Extract the (x, y) coordinate from the center of the cell holding the provided text.  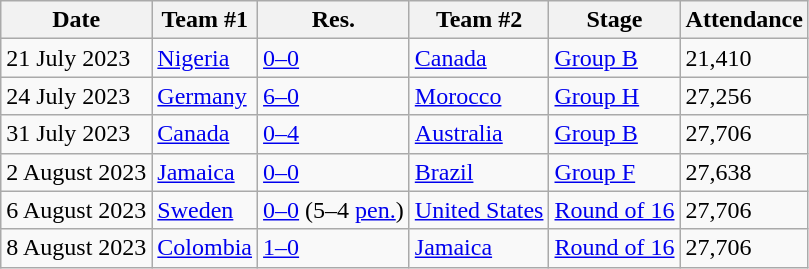
Group F (614, 172)
31 July 2023 (76, 134)
Colombia (205, 248)
2 August 2023 (76, 172)
Res. (334, 20)
Australia (479, 134)
6–0 (334, 96)
Stage (614, 20)
Nigeria (205, 58)
8 August 2023 (76, 248)
Attendance (744, 20)
Sweden (205, 210)
Team #1 (205, 20)
21 July 2023 (76, 58)
21,410 (744, 58)
Morocco (479, 96)
24 July 2023 (76, 96)
6 August 2023 (76, 210)
Germany (205, 96)
27,638 (744, 172)
0–4 (334, 134)
Date (76, 20)
Group H (614, 96)
United States (479, 210)
27,256 (744, 96)
Brazil (479, 172)
1–0 (334, 248)
0–0 (5–4 pen.) (334, 210)
Team #2 (479, 20)
